Find where the given text appears and provide that cell's center as [X, Y] coordinate. 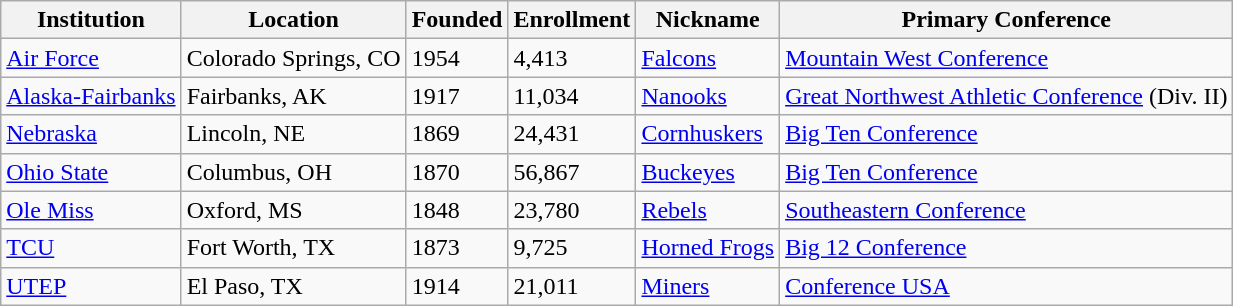
9,725 [572, 248]
Nanooks [708, 96]
Horned Frogs [708, 248]
Nickname [708, 20]
Big 12 Conference [1006, 248]
1954 [457, 58]
Conference USA [1006, 286]
Founded [457, 20]
Colorado Springs, CO [294, 58]
Fort Worth, TX [294, 248]
4,413 [572, 58]
Mountain West Conference [1006, 58]
Cornhuskers [708, 134]
1917 [457, 96]
1870 [457, 172]
El Paso, TX [294, 286]
11,034 [572, 96]
21,011 [572, 286]
Primary Conference [1006, 20]
Ohio State [91, 172]
56,867 [572, 172]
Oxford, MS [294, 210]
Southeastern Conference [1006, 210]
Columbus, OH [294, 172]
Nebraska [91, 134]
Air Force [91, 58]
23,780 [572, 210]
1869 [457, 134]
1914 [457, 286]
Alaska-Fairbanks [91, 96]
1873 [457, 248]
24,431 [572, 134]
Ole Miss [91, 210]
Fairbanks, AK [294, 96]
Location [294, 20]
Enrollment [572, 20]
TCU [91, 248]
Buckeyes [708, 172]
1848 [457, 210]
Institution [91, 20]
UTEP [91, 286]
Lincoln, NE [294, 134]
Rebels [708, 210]
Falcons [708, 58]
Great Northwest Athletic Conference (Div. II) [1006, 96]
Miners [708, 286]
